Return [x, y] of the center of cell containing provided text 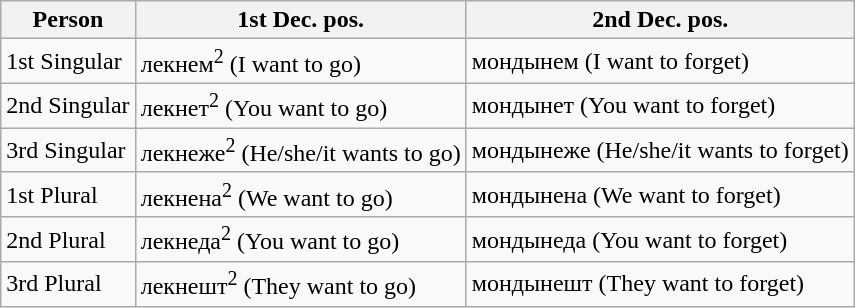
мондынем (I want to forget) [660, 62]
2nd Singular [68, 106]
1st Plural [68, 194]
лекнеже2 (He/she/it wants to go) [300, 150]
мондынешт (They want to forget) [660, 284]
мондынена (We want to forget) [660, 194]
3rd Singular [68, 150]
лекнеда2 (You want to go) [300, 240]
2nd Plural [68, 240]
лекнет2 (You want to go) [300, 106]
2nd Dec. pos. [660, 20]
мондынет (You want to forget) [660, 106]
1st Dec. pos. [300, 20]
лекнем2 (I want to go) [300, 62]
мондынеда (You want to forget) [660, 240]
лекнешт2 (They want to go) [300, 284]
Person [68, 20]
3rd Plural [68, 284]
мондынеже (He/she/it wants to forget) [660, 150]
лекнена2 (We want to go) [300, 194]
1st Singular [68, 62]
